Identify which cell holds the provided text, then report its [X, Y] central coordinate. 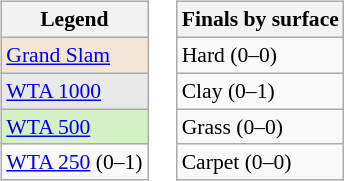
WTA 250 (0–1) [74, 162]
Grand Slam [74, 55]
WTA 1000 [74, 91]
Hard (0–0) [260, 55]
Grass (0–0) [260, 127]
Legend [74, 20]
WTA 500 [74, 127]
Finals by surface [260, 20]
Clay (0–1) [260, 91]
Carpet (0–0) [260, 162]
